Provide the (x, y) coordinate of the cell's center where the given text is located.  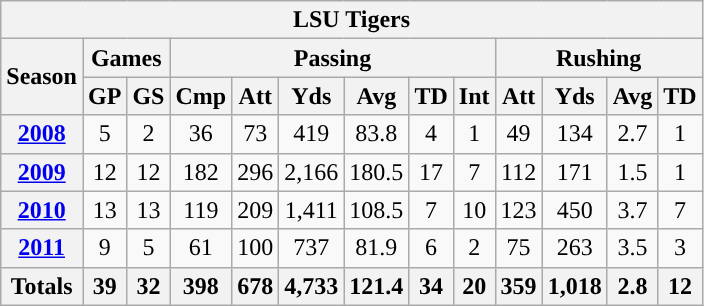
112 (518, 172)
2.7 (632, 134)
39 (104, 286)
Int (474, 96)
182 (201, 172)
134 (574, 134)
4 (431, 134)
2010 (42, 210)
32 (148, 286)
75 (518, 248)
6 (431, 248)
LSU Tigers (352, 20)
Games (126, 58)
263 (574, 248)
2011 (42, 248)
20 (474, 286)
3.7 (632, 210)
2008 (42, 134)
2009 (42, 172)
83.8 (376, 134)
Totals (42, 286)
1.5 (632, 172)
398 (201, 286)
100 (256, 248)
17 (431, 172)
34 (431, 286)
GS (148, 96)
10 (474, 210)
678 (256, 286)
419 (312, 134)
73 (256, 134)
121.4 (376, 286)
209 (256, 210)
296 (256, 172)
Season (42, 77)
108.5 (376, 210)
61 (201, 248)
Rushing (598, 58)
36 (201, 134)
Passing (332, 58)
9 (104, 248)
171 (574, 172)
49 (518, 134)
119 (201, 210)
4,733 (312, 286)
2,166 (312, 172)
123 (518, 210)
3 (680, 248)
Cmp (201, 96)
3.5 (632, 248)
1,018 (574, 286)
737 (312, 248)
GP (104, 96)
1,411 (312, 210)
81.9 (376, 248)
450 (574, 210)
359 (518, 286)
2.8 (632, 286)
180.5 (376, 172)
